Search for the cell housing the specified text and yield its [x, y] center coordinate. 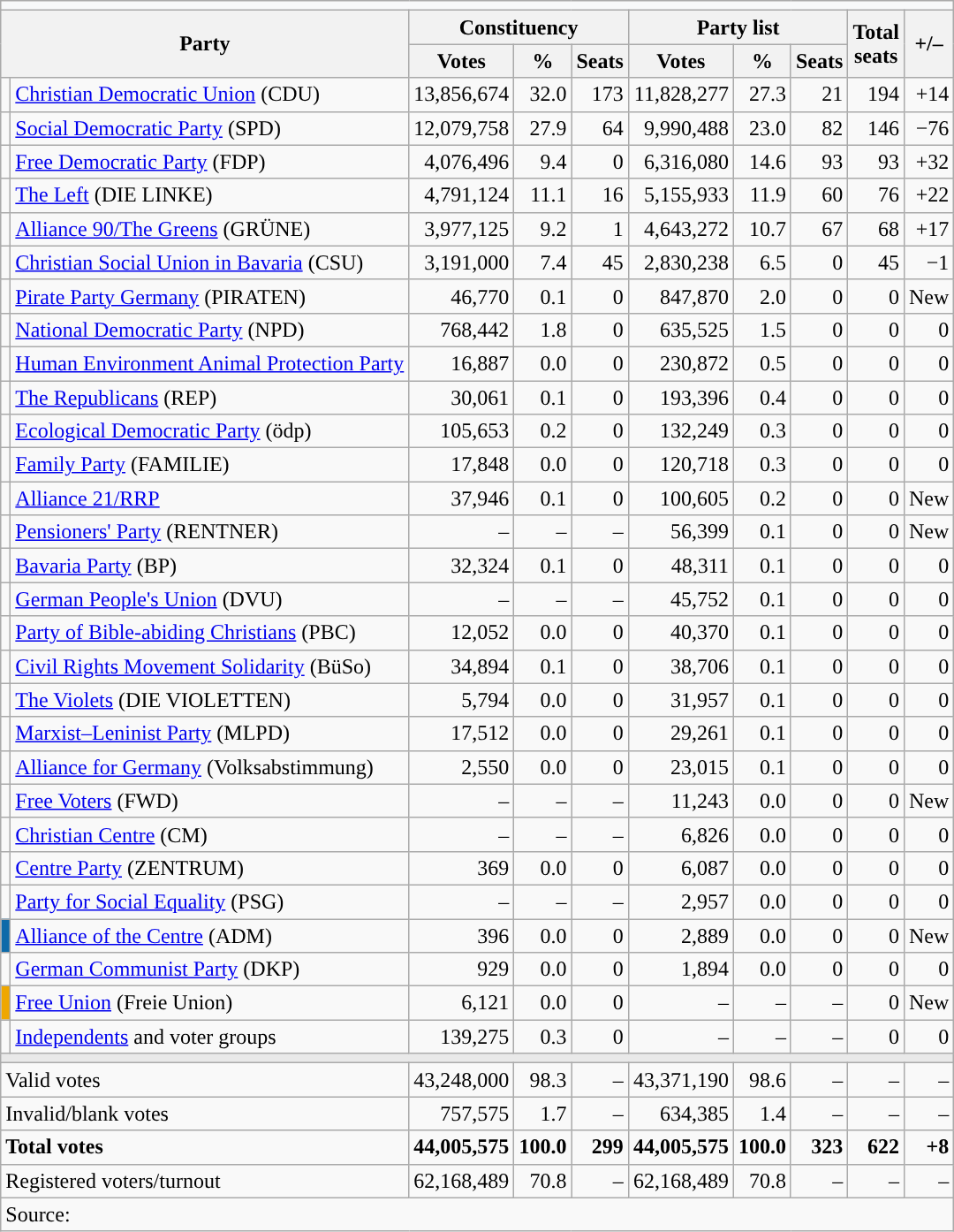
Christian Centre (CM) [210, 834]
1 [600, 229]
396 [461, 936]
60 [819, 195]
1.8 [542, 330]
+14 [928, 95]
+/– [928, 44]
Party of Bible-abiding Christians (PBC) [210, 633]
56,399 [680, 532]
6.5 [761, 262]
16 [600, 195]
Centre Party (ZENTRUM) [210, 868]
76 [876, 195]
847,870 [680, 296]
Alliance for Germany (Volksabstimmung) [210, 767]
40,370 [680, 633]
6,826 [680, 834]
23,015 [680, 767]
67 [819, 229]
635,525 [680, 330]
194 [876, 95]
−76 [928, 128]
98.6 [761, 1080]
+17 [928, 229]
82 [819, 128]
Totalseats [876, 44]
34,894 [461, 666]
Bavaria Party (BP) [210, 566]
38,706 [680, 666]
45,752 [680, 599]
193,396 [680, 397]
105,653 [461, 431]
Alliance 90/The Greens (GRÜNE) [210, 229]
13,856,674 [461, 95]
11,243 [680, 801]
5,155,933 [680, 195]
Source: [477, 1214]
Christian Democratic Union (CDU) [210, 95]
Constituency [519, 27]
21 [819, 95]
+8 [928, 1147]
Party [205, 44]
68 [876, 229]
3,977,125 [461, 229]
4,643,272 [680, 229]
43,371,190 [680, 1080]
2,957 [680, 901]
Social Democratic Party (SPD) [210, 128]
German People's Union (DVU) [210, 599]
299 [600, 1147]
120,718 [680, 465]
The Left (DIE LINKE) [210, 195]
369 [461, 868]
1.4 [761, 1114]
Independents and voter groups [210, 1037]
6,087 [680, 868]
1.7 [542, 1114]
Civil Rights Movement Solidarity (BüSo) [210, 666]
43,248,000 [461, 1080]
929 [461, 970]
27.3 [761, 95]
Total votes [205, 1147]
634,385 [680, 1114]
Free Voters (FWD) [210, 801]
29,261 [680, 734]
Free Democratic Party (FDP) [210, 162]
9.2 [542, 229]
Valid votes [205, 1080]
9,990,488 [680, 128]
46,770 [461, 296]
Christian Social Union in Bavaria (CSU) [210, 262]
32.0 [542, 95]
622 [876, 1147]
Alliance of the Centre (ADM) [210, 936]
30,061 [461, 397]
64 [600, 128]
Invalid/blank votes [205, 1114]
German Communist Party (DKP) [210, 970]
27.9 [542, 128]
11.9 [761, 195]
Party for Social Equality (PSG) [210, 901]
6,316,080 [680, 162]
98.3 [542, 1080]
48,311 [680, 566]
Pirate Party Germany (PIRATEN) [210, 296]
−1 [928, 262]
4,076,496 [461, 162]
10.7 [761, 229]
Pensioners' Party (RENTNER) [210, 532]
100,605 [680, 498]
2,830,238 [680, 262]
12,052 [461, 633]
1,894 [680, 970]
Marxist–Leninist Party (MLPD) [210, 734]
32,324 [461, 566]
11,828,277 [680, 95]
2,550 [461, 767]
4,791,124 [461, 195]
7.4 [542, 262]
2,889 [680, 936]
Human Environment Animal Protection Party [210, 363]
323 [819, 1147]
12,079,758 [461, 128]
Family Party (FAMILIE) [210, 465]
768,442 [461, 330]
31,957 [680, 700]
230,872 [680, 363]
5,794 [461, 700]
Registered voters/turnout [205, 1181]
National Democratic Party (NPD) [210, 330]
2.0 [761, 296]
139,275 [461, 1037]
The Violets (DIE VIOLETTEN) [210, 700]
14.6 [761, 162]
Ecological Democratic Party (ödp) [210, 431]
17,848 [461, 465]
3,191,000 [461, 262]
Party list [738, 27]
Alliance 21/RRP [210, 498]
The Republicans (REP) [210, 397]
146 [876, 128]
37,946 [461, 498]
173 [600, 95]
+22 [928, 195]
0.4 [761, 397]
+32 [928, 162]
16,887 [461, 363]
757,575 [461, 1114]
0.5 [761, 363]
6,121 [461, 1003]
132,249 [680, 431]
9.4 [542, 162]
17,512 [461, 734]
23.0 [761, 128]
11.1 [542, 195]
Free Union (Freie Union) [210, 1003]
1.5 [761, 330]
